Search for the cell housing the specified text and yield its [x, y] center coordinate. 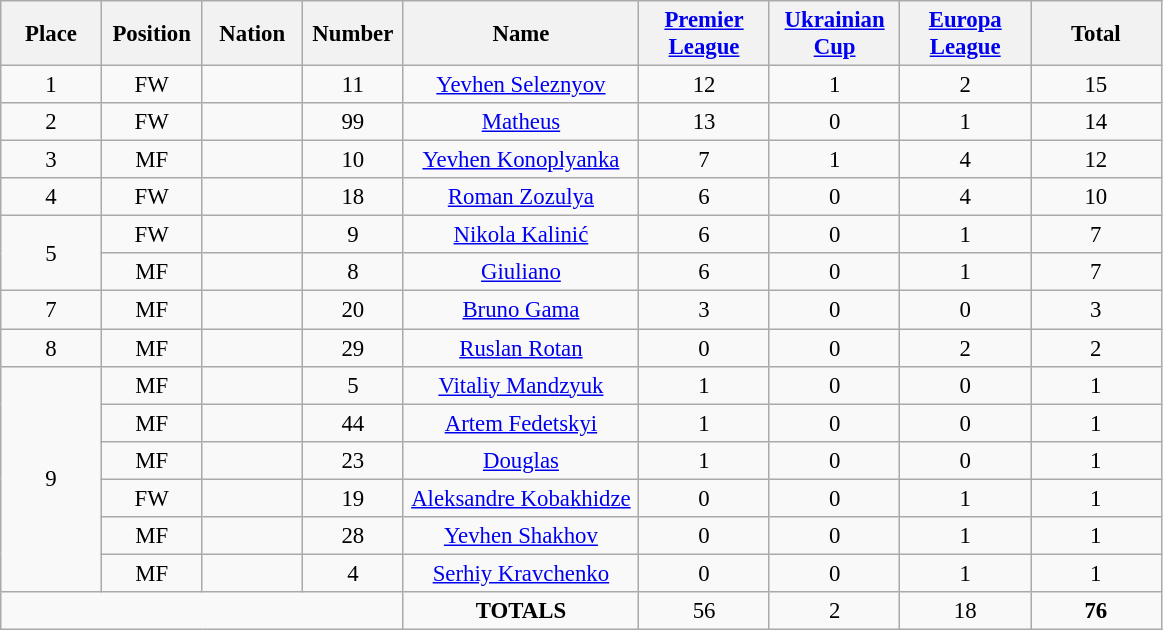
29 [354, 348]
15 [1096, 85]
Roman Zozulya [521, 197]
Yevhen Seleznyov [521, 85]
28 [354, 536]
Giuliano [521, 273]
Premier League [704, 34]
99 [354, 122]
13 [704, 122]
76 [1096, 611]
19 [354, 498]
Yevhen Konoplyanka [521, 160]
56 [704, 611]
Nikola Kalinić [521, 235]
44 [354, 423]
Position [152, 34]
Matheus [521, 122]
Europa League [966, 34]
Nation [252, 34]
Douglas [521, 460]
23 [354, 460]
Total [1096, 34]
11 [354, 85]
Ruslan Rotan [521, 348]
Yevhen Shakhov [521, 536]
14 [1096, 122]
20 [354, 310]
Name [521, 34]
Number [354, 34]
Vitaliy Mandzyuk [521, 385]
Serhiy Kravchenko [521, 573]
Artem Fedetskyi [521, 423]
Ukrainian Cup [834, 34]
TOTALS [521, 611]
Aleksandre Kobakhidze [521, 498]
Bruno Gama [521, 310]
Place [52, 34]
